Pinpoint the cell where the given text exists, returning its (X, Y) midpoint coordinate. 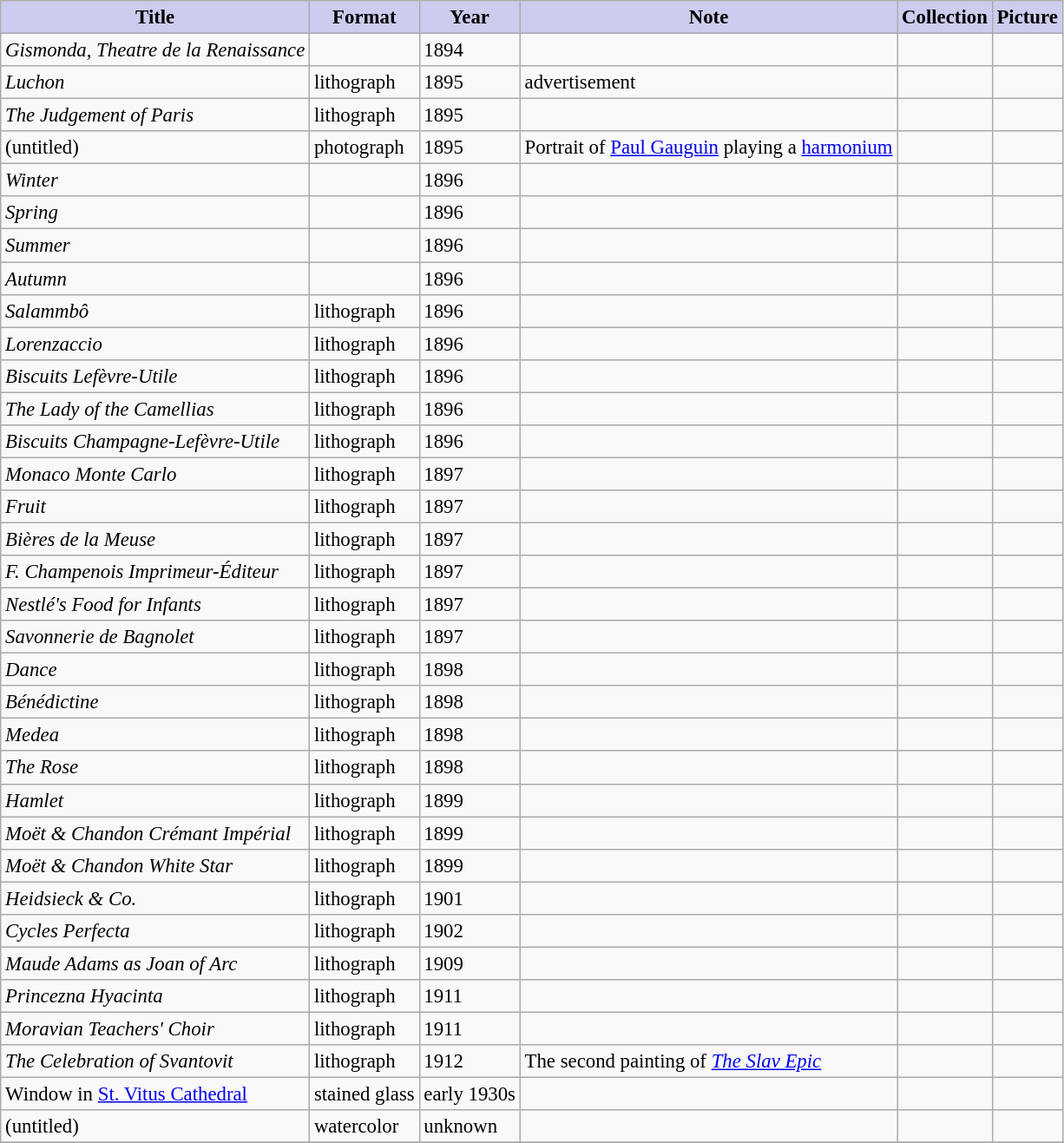
F. Champenois Imprimeur-Éditeur (155, 572)
Moravian Teachers' Choir (155, 1028)
Moët & Chandon White Star (155, 865)
The second painting of The Slav Epic (708, 1061)
Savonnerie de Bagnolet (155, 637)
Biscuits Champagne-Lefèvre-Utile (155, 442)
Format (365, 17)
photograph (365, 148)
unknown (470, 1127)
The Judgement of Paris (155, 115)
early 1930s (470, 1094)
Spring (155, 213)
Winter (155, 181)
Moët & Chandon Crémant Impérial (155, 833)
Maude Adams as Joan of Arc (155, 963)
Biscuits Lefèvre-Utile (155, 376)
Window in St. Vitus Cathedral (155, 1094)
Title (155, 17)
1902 (470, 931)
Portrait of Paul Gauguin playing a harmonium (708, 148)
Medea (155, 735)
Year (470, 17)
Monaco Monte Carlo (155, 474)
Salammbô (155, 311)
Princezna Hyacinta (155, 996)
The Rose (155, 768)
1894 (470, 50)
Heidsieck & Co. (155, 898)
Picture (1028, 17)
Bières de la Meuse (155, 539)
Luchon (155, 82)
Bénédictine (155, 702)
Autumn (155, 279)
stained glass (365, 1094)
Nestlé's Food for Infants (155, 605)
Dance (155, 670)
Lorenzaccio (155, 344)
1909 (470, 963)
Hamlet (155, 800)
Note (708, 17)
1912 (470, 1061)
The Celebration of Svantovit (155, 1061)
Collection (944, 17)
Fruit (155, 507)
Gismonda, Theatre de la Renaissance (155, 50)
Cycles Perfecta (155, 931)
The Lady of the Camellias (155, 409)
1901 (470, 898)
watercolor (365, 1127)
advertisement (708, 82)
Summer (155, 246)
